Extract the (x, y) coordinate from the center of the cell holding the provided text.  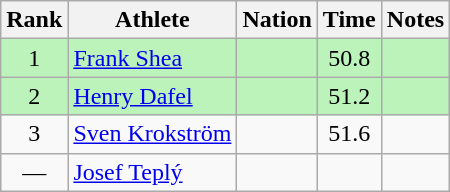
Notes (415, 20)
Frank Shea (152, 58)
Josef Teplý (152, 172)
Nation (277, 20)
Rank (34, 20)
51.6 (349, 134)
1 (34, 58)
Sven Krokström (152, 134)
Henry Dafel (152, 96)
Time (349, 20)
— (34, 172)
Athlete (152, 20)
2 (34, 96)
51.2 (349, 96)
50.8 (349, 58)
3 (34, 134)
